For the text-containing cell, return its midpoint in [X, Y] coordinate format. 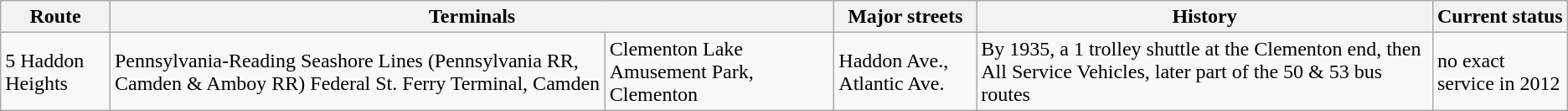
no exact service in 2012 [1499, 71]
Current status [1499, 17]
5 Haddon Heights [55, 71]
Clementon Lake Amusement Park, Clementon [720, 71]
Haddon Ave., Atlantic Ave. [905, 71]
By 1935, a 1 trolley shuttle at the Clementon end, then All Service Vehicles, later part of the 50 & 53 bus routes [1204, 71]
History [1204, 17]
Terminals [472, 17]
Route [55, 17]
Pennsylvania-Reading Seashore Lines (Pennsylvania RR, Camden & Amboy RR) Federal St. Ferry Terminal, Camden [357, 71]
Major streets [905, 17]
